Find where the given text appears and provide that cell's center as [X, Y] coordinate. 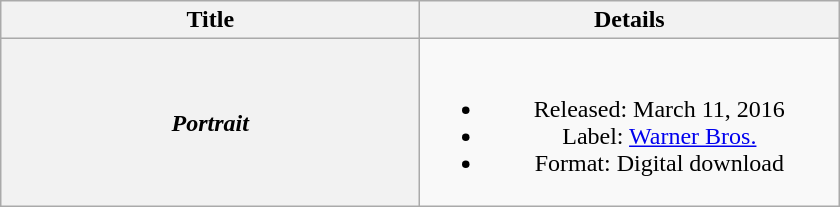
Portrait [210, 122]
Released: March 11, 2016Label: Warner Bros.Format: Digital download [630, 122]
Details [630, 20]
Title [210, 20]
